Locate the cell with the specified text and output its [x, y] center coordinate. 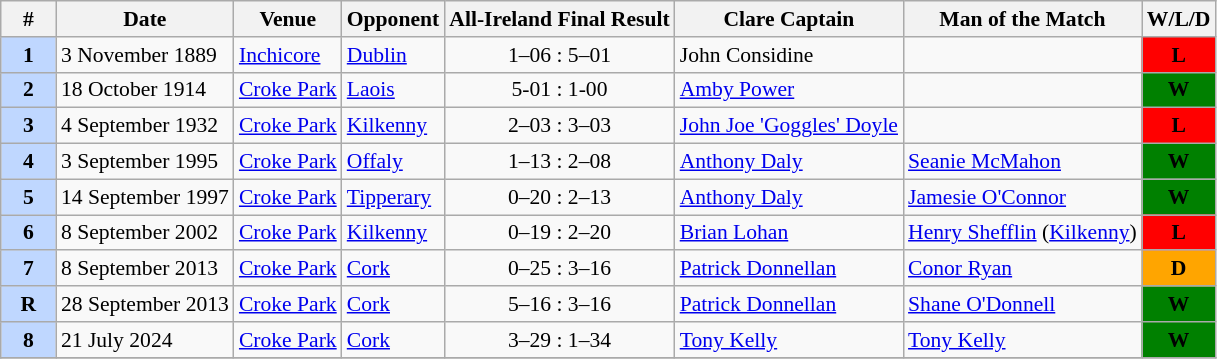
0–25 : 3–16 [559, 269]
Laois [394, 90]
1–13 : 2–08 [559, 162]
Inchicore [288, 55]
1 [28, 55]
Man of the Match [1022, 19]
Clare Captain [789, 19]
7 [28, 269]
2–03 : 3–03 [559, 126]
Shane O'Donnell [1022, 304]
28 September 2013 [145, 304]
# [28, 19]
Amby Power [789, 90]
D [1179, 269]
14 September 1997 [145, 197]
6 [28, 233]
2 [28, 90]
Opponent [394, 19]
8 [28, 340]
Conor Ryan [1022, 269]
Henry Shefflin (Kilkenny) [1022, 233]
All-Ireland Final Result [559, 19]
Seanie McMahon [1022, 162]
Date [145, 19]
Offaly [394, 162]
21 July 2024 [145, 340]
R [28, 304]
18 October 1914 [145, 90]
3 [28, 126]
4 September 1932 [145, 126]
1–06 : 5–01 [559, 55]
5 [28, 197]
Tipperary [394, 197]
W/L/D [1179, 19]
John Joe 'Goggles' Doyle [789, 126]
8 September 2013 [145, 269]
Jamesie O'Connor [1022, 197]
0–20 : 2–13 [559, 197]
4 [28, 162]
8 September 2002 [145, 233]
Brian Lohan [789, 233]
John Considine [789, 55]
5–16 : 3–16 [559, 304]
5-01 : 1-00 [559, 90]
0–19 : 2–20 [559, 233]
Dublin [394, 55]
3 November 1889 [145, 55]
Venue [288, 19]
3–29 : 1–34 [559, 340]
3 September 1995 [145, 162]
